Find where the given text appears and provide that cell's center as (x, y) coordinate. 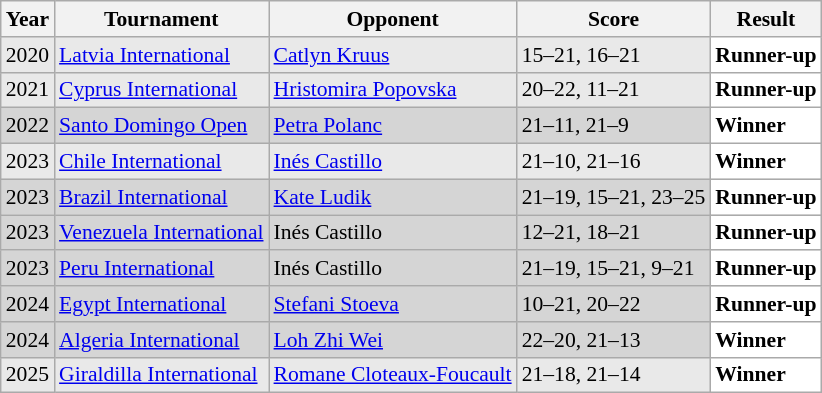
Latvia International (161, 55)
Algeria International (161, 340)
2025 (28, 375)
12–21, 18–21 (614, 233)
20–22, 11–21 (614, 90)
21–19, 15–21, 23–25 (614, 197)
22–20, 21–13 (614, 340)
Score (614, 19)
21–11, 21–9 (614, 126)
Venezuela International (161, 233)
Santo Domingo Open (161, 126)
Tournament (161, 19)
Kate Ludik (393, 197)
Petra Polanc (393, 126)
Loh Zhi Wei (393, 340)
Cyprus International (161, 90)
Chile International (161, 162)
10–21, 20–22 (614, 304)
Brazil International (161, 197)
Year (28, 19)
Romane Cloteaux-Foucault (393, 375)
21–10, 21–16 (614, 162)
Egypt International (161, 304)
Stefani Stoeva (393, 304)
Result (766, 19)
2021 (28, 90)
2022 (28, 126)
Catlyn Kruus (393, 55)
21–18, 21–14 (614, 375)
15–21, 16–21 (614, 55)
Giraldilla International (161, 375)
Hristomira Popovska (393, 90)
2020 (28, 55)
Opponent (393, 19)
Peru International (161, 269)
21–19, 15–21, 9–21 (614, 269)
